Determine the (X, Y) coordinate at the center of the cell enclosing the given text.  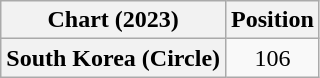
106 (273, 58)
South Korea (Circle) (114, 58)
Chart (2023) (114, 20)
Position (273, 20)
